From the cell containing the given text, extract its center point as [X, Y] coordinate. 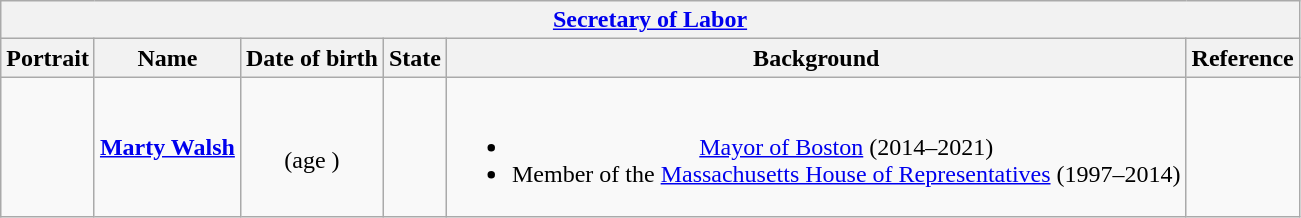
Mayor of Boston (2014–2021)Member of the Massachusetts House of Representatives (1997–2014) [816, 147]
Portrait [48, 58]
State [414, 58]
Reference [1242, 58]
Marty Walsh [167, 147]
(age ) [312, 147]
Name [167, 58]
Background [816, 58]
Secretary of Labor [650, 20]
Date of birth [312, 58]
